Provide the (X, Y) coordinate of the cell's center where the given text is located.  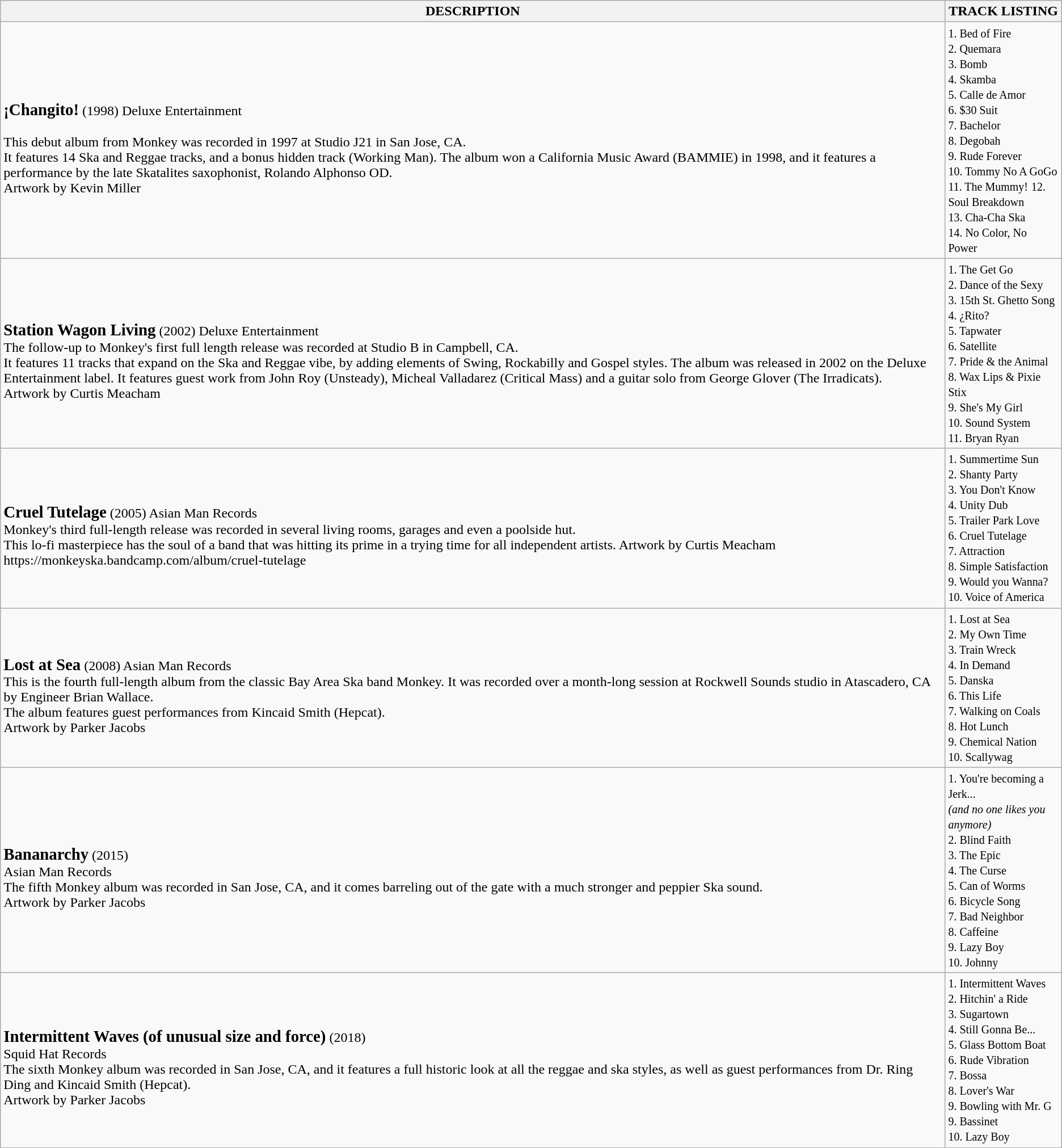
TRACK LISTING (1003, 11)
1. Lost at Sea 2. My Own Time3. Train Wreck 4. In Demand5. Danska6. This Life 7. Walking on Coals8. Hot Lunch9. Chemical Nation10. Scallywag (1003, 688)
DESCRIPTION (473, 11)
